Identify which cell holds the provided text, then report its [X, Y] central coordinate. 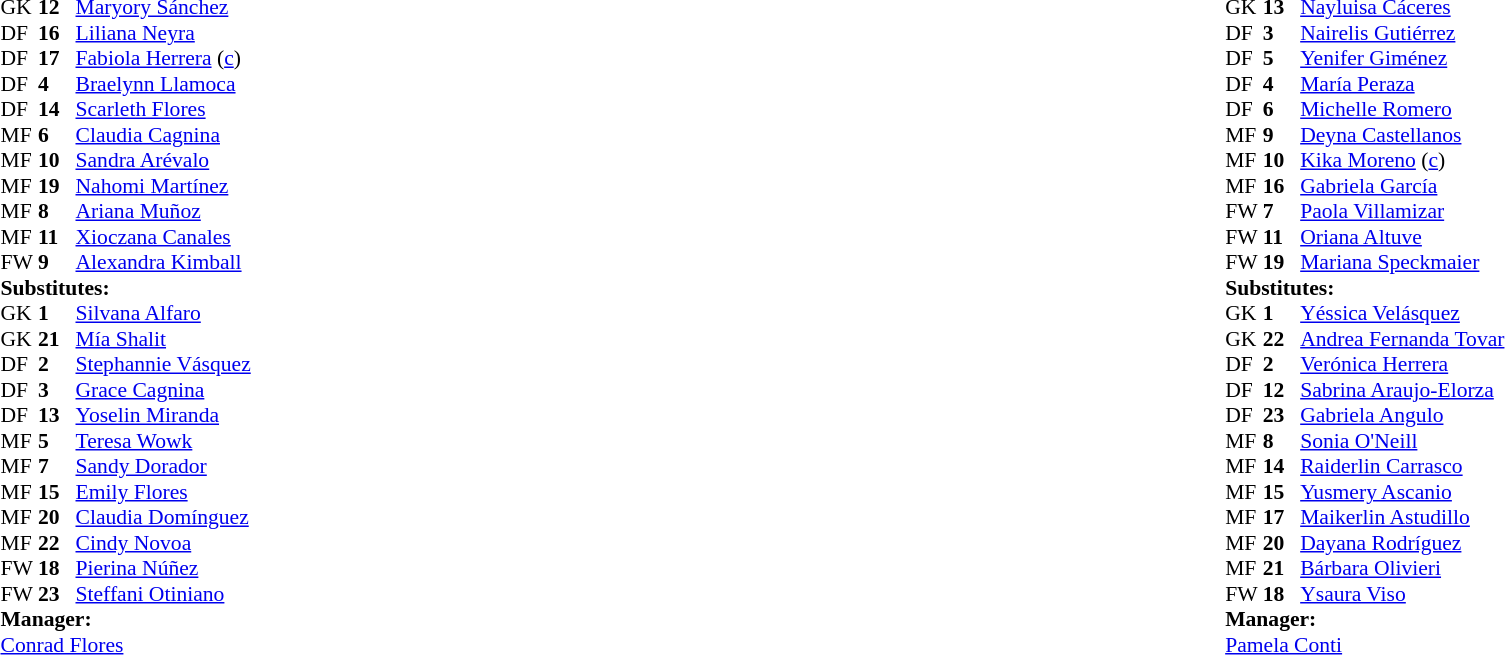
Gabriela Angulo [1402, 415]
Bárbara Olivieri [1402, 569]
Nairelis Gutiérrez [1402, 33]
Raiderlin Carrasco [1402, 467]
Sandra Arévalo [164, 161]
Ysaura Viso [1402, 594]
Ariana Muñoz [164, 211]
Michelle Romero [1402, 109]
Liliana Neyra [164, 33]
Yoselin Miranda [164, 415]
Kika Moreno (c) [1402, 161]
Andrea Fernanda Tovar [1402, 339]
Nahomi Martínez [164, 186]
Dayana Rodríguez [1402, 543]
Cindy Novoa [164, 543]
Grace Cagnina [164, 390]
Sonia O'Neill [1402, 441]
Yusmery Ascanio [1402, 492]
Mía Shalit [164, 339]
Xioczana Canales [164, 237]
Stephannie Vásquez [164, 365]
Claudia Cagnina [164, 135]
Deyna Castellanos [1402, 135]
Paola Villamizar [1402, 211]
Claudia Domínguez [164, 517]
Mariana Speckmaier [1402, 263]
Sandy Dorador [164, 467]
Emily Flores [164, 492]
Scarleth Flores [164, 109]
Fabiola Herrera (c) [164, 59]
Teresa Wowk [164, 441]
Pierina Núñez [164, 569]
Yéssica Velásquez [1402, 313]
13 [57, 415]
Sabrina Araujo-Elorza [1402, 390]
Silvana Alfaro [164, 313]
Alexandra Kimball [164, 263]
Gabriela García [1402, 186]
Oriana Altuve [1402, 237]
María Peraza [1402, 84]
Steffani Otiniano [164, 594]
12 [1282, 390]
Braelynn Llamoca [164, 84]
Yenifer Giménez [1402, 59]
Verónica Herrera [1402, 365]
Maikerlin Astudillo [1402, 517]
